For the text-containing cell, return its midpoint in [X, Y] coordinate format. 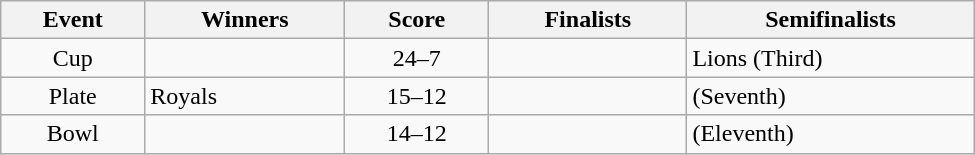
Winners [245, 20]
14–12 [417, 134]
Bowl [73, 134]
Score [417, 20]
15–12 [417, 96]
Finalists [588, 20]
Royals [245, 96]
24–7 [417, 58]
(Eleventh) [830, 134]
Semifinalists [830, 20]
(Seventh) [830, 96]
Lions (Third) [830, 58]
Plate [73, 96]
Event [73, 20]
Cup [73, 58]
